Determine the [X, Y] coordinate at the center of the cell enclosing the given text.  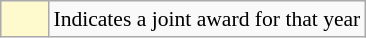
Indicates a joint award for that year [206, 19]
